Extract the (x, y) coordinate from the center of the cell holding the provided text.  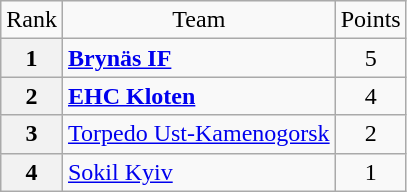
EHC Kloten (198, 96)
Torpedo Ust-Kamenogorsk (198, 134)
Rank (32, 20)
Team (198, 20)
5 (370, 58)
Points (370, 20)
3 (32, 134)
Sokil Kyiv (198, 172)
Brynäs IF (198, 58)
